Scan for the cell matching the given text and deliver its (X, Y) coordinate at center. 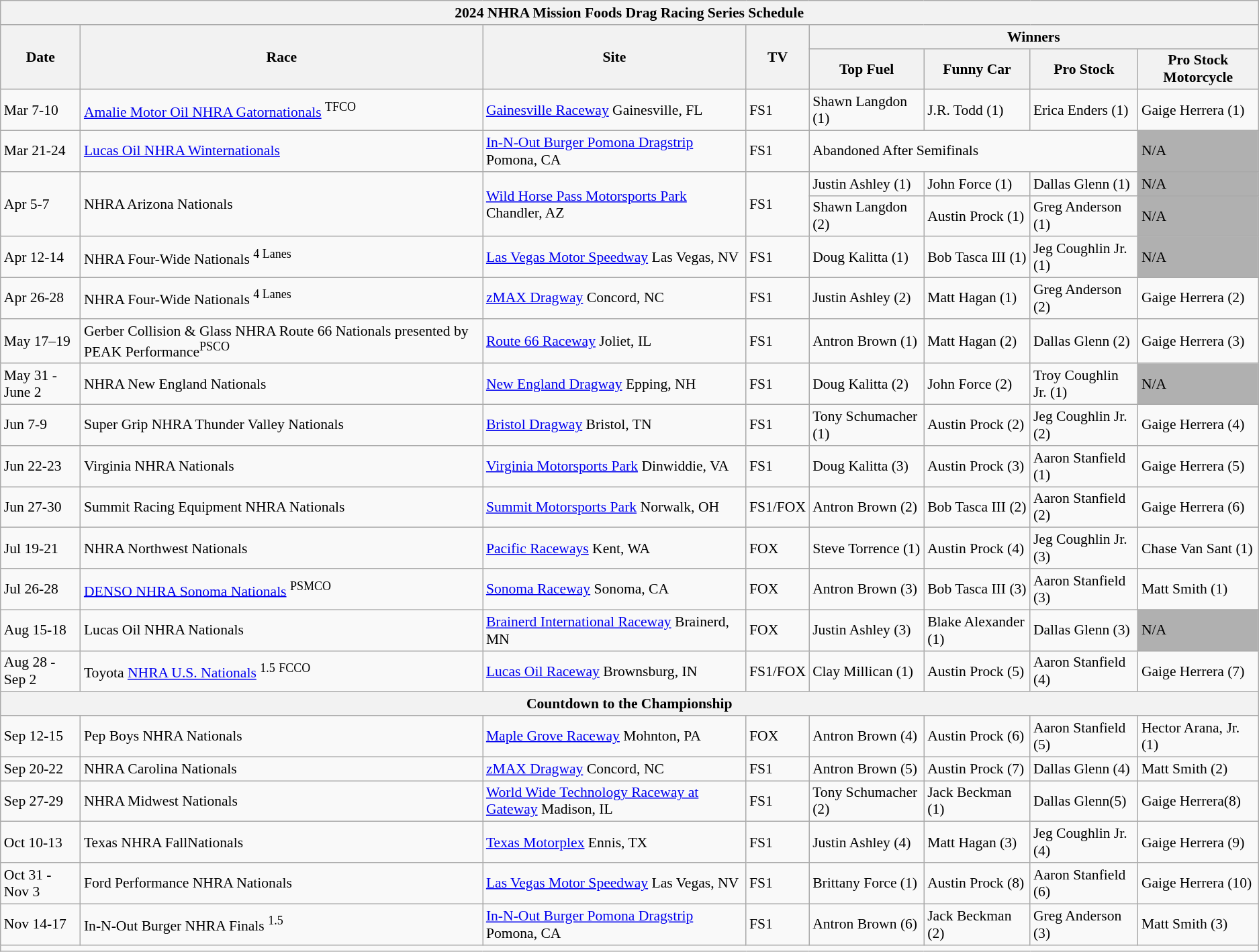
Route 66 Raceway Joliet, IL (614, 341)
Antron Brown (6) (866, 924)
Gerber Collision & Glass NHRA Route 66 Nationals presented by PEAK PerformancePSCO (282, 341)
Aug 28 - Sep 2 (40, 671)
Antron Brown (1) (866, 341)
J.R. Todd (1) (977, 110)
Summit Racing Equipment NHRA Nationals (282, 508)
Sep 12-15 (40, 736)
Doug Kalitta (1) (866, 258)
Jun 7-9 (40, 426)
Brittany Force (1) (866, 884)
Tony Schumacher (1) (866, 426)
Pro Stock Motorcycle (1198, 68)
NHRA New England Nationals (282, 384)
Matt Smith (2) (1198, 769)
Apr 12-14 (40, 258)
Bristol Dragway Bristol, TN (614, 426)
Race (282, 58)
Mar 7-10 (40, 110)
Amalie Motor Oil NHRA Gatornationals TFCO (282, 110)
John Force (2) (977, 384)
Matt Smith (3) (1198, 924)
Doug Kalitta (2) (866, 384)
Gaige Herrera (6) (1198, 508)
Gaige Herrera (2) (1198, 298)
Lucas Oil NHRA Nationals (282, 630)
NHRA Northwest Nationals (282, 548)
DENSO NHRA Sonoma Nationals PSMCO (282, 589)
Austin Prock (1) (977, 216)
Erica Enders (1) (1084, 110)
In-N-Out Burger NHRA Finals 1.5 (282, 924)
Bob Tasca III (1) (977, 258)
Gaige Herrera (5) (1198, 466)
Countdown to the Championship (630, 704)
NHRA Carolina Nationals (282, 769)
Abandoned After Semifinals (974, 152)
Sep 27-29 (40, 802)
Aaron Stanfield (3) (1084, 589)
Matt Hagan (1) (977, 298)
Troy Coughlin Jr. (1) (1084, 384)
May 17–19 (40, 341)
Virginia Motorsports Park Dinwiddie, VA (614, 466)
NHRA Midwest Nationals (282, 802)
Mar 21-24 (40, 152)
Aaron Stanfield (5) (1084, 736)
Austin Prock (5) (977, 671)
Lucas Oil Raceway Brownsburg, IN (614, 671)
Clay Millican (1) (866, 671)
Austin Prock (8) (977, 884)
Apr 5-7 (40, 204)
Oct 10-13 (40, 842)
Antron Brown (5) (866, 769)
Toyota NHRA U.S. Nationals 1.5 FCCO (282, 671)
Greg Anderson (1) (1084, 216)
Jun 27-30 (40, 508)
Dallas Glenn (4) (1084, 769)
Oct 31 - Nov 3 (40, 884)
Aaron Stanfield (6) (1084, 884)
Bob Tasca III (2) (977, 508)
May 31 - June 2 (40, 384)
Sep 20-22 (40, 769)
Jeg Coughlin Jr. (3) (1084, 548)
Winners (1034, 37)
Doug Kalitta (3) (866, 466)
Site (614, 58)
Matt Hagan (2) (977, 341)
Dallas Glenn(5) (1084, 802)
Jeg Coughlin Jr. (2) (1084, 426)
Aaron Stanfield (4) (1084, 671)
Tony Schumacher (2) (866, 802)
Top Fuel (866, 68)
Texas NHRA FallNationals (282, 842)
Justin Ashley (1) (866, 184)
Austin Prock (6) (977, 736)
Antron Brown (3) (866, 589)
Aaron Stanfield (2) (1084, 508)
Dallas Glenn (3) (1084, 630)
Blake Alexander (1) (977, 630)
Brainerd International Raceway Brainerd, MN (614, 630)
Lucas Oil NHRA Winternationals (282, 152)
Aug 15-18 (40, 630)
Gaige Herrera (3) (1198, 341)
Jeg Coughlin Jr. (4) (1084, 842)
Justin Ashley (4) (866, 842)
Apr 26-28 (40, 298)
Chase Van Sant (1) (1198, 548)
Dallas Glenn (2) (1084, 341)
Jun 22-23 (40, 466)
Shawn Langdon (1) (866, 110)
Justin Ashley (3) (866, 630)
Pro Stock (1084, 68)
John Force (1) (977, 184)
Bob Tasca III (3) (977, 589)
Maple Grove Raceway Mohnton, PA (614, 736)
Antron Brown (4) (866, 736)
Dallas Glenn (1) (1084, 184)
Jul 26-28 (40, 589)
Austin Prock (4) (977, 548)
Jack Beckman (1) (977, 802)
2024 NHRA Mission Foods Drag Racing Series Schedule (630, 13)
Greg Anderson (3) (1084, 924)
Matt Hagan (3) (977, 842)
Sonoma Raceway Sonoma, CA (614, 589)
Jul 19-21 (40, 548)
Austin Prock (2) (977, 426)
Ford Performance NHRA Nationals (282, 884)
Pacific Raceways Kent, WA (614, 548)
Funny Car (977, 68)
Pep Boys NHRA Nationals (282, 736)
Justin Ashley (2) (866, 298)
World Wide Technology Raceway at Gateway Madison, IL (614, 802)
Antron Brown (2) (866, 508)
Gaige Herrera (9) (1198, 842)
Austin Prock (7) (977, 769)
Super Grip NHRA Thunder Valley Nationals (282, 426)
Hector Arana, Jr. (1) (1198, 736)
Gaige Herrera (4) (1198, 426)
Gaige Herrera (1) (1198, 110)
Austin Prock (3) (977, 466)
TV (778, 58)
Jeg Coughlin Jr. (1) (1084, 258)
Texas Motorplex Ennis, TX (614, 842)
NHRA Arizona Nationals (282, 204)
Summit Motorsports Park Norwalk, OH (614, 508)
New England Dragway Epping, NH (614, 384)
Jack Beckman (2) (977, 924)
Aaron Stanfield (1) (1084, 466)
Matt Smith (1) (1198, 589)
Gainesville Raceway Gainesville, FL (614, 110)
Gaige Herrera (7) (1198, 671)
Date (40, 58)
Steve Torrence (1) (866, 548)
Nov 14-17 (40, 924)
Gaige Herrera (10) (1198, 884)
Shawn Langdon (2) (866, 216)
Virginia NHRA Nationals (282, 466)
Greg Anderson (2) (1084, 298)
Wild Horse Pass Motorsports Park Chandler, AZ (614, 204)
Gaige Herrera(8) (1198, 802)
